Pinpoint the cell where the given text exists, returning its [x, y] midpoint coordinate. 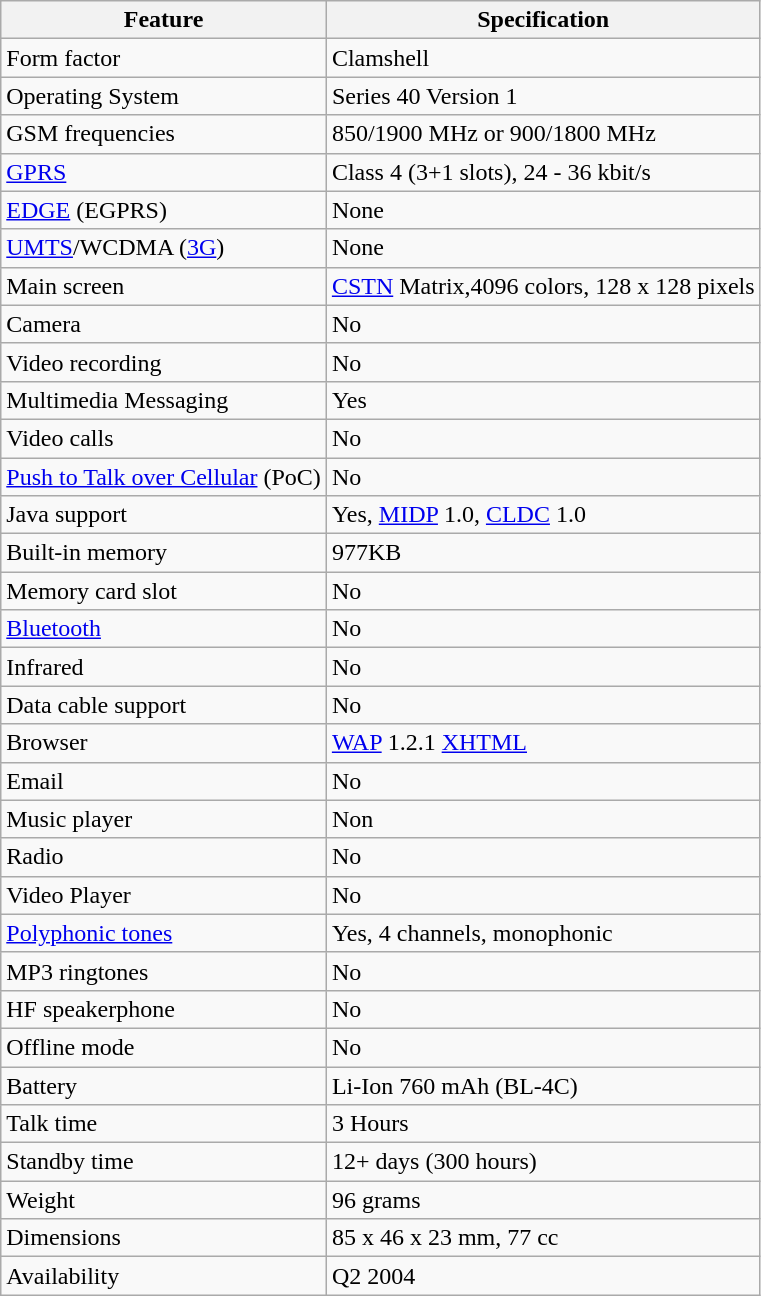
Series 40 Version 1 [543, 96]
Operating System [164, 96]
Multimedia Messaging [164, 400]
Standby time [164, 1162]
Built-in memory [164, 553]
Q2 2004 [543, 1276]
96 grams [543, 1200]
Infrared [164, 667]
Clamshell [543, 58]
Li-Ion 760 mAh (BL-4C) [543, 1085]
Push to Talk over Cellular (PoC) [164, 477]
Data cable support [164, 705]
Main screen [164, 286]
Java support [164, 515]
Memory card slot [164, 591]
Music player [164, 819]
HF speakerphone [164, 1009]
Class 4 (3+1 slots), 24 - 36 kbit/s [543, 172]
Video calls [164, 438]
12+ days (300 hours) [543, 1162]
Availability [164, 1276]
Bluetooth [164, 629]
GSM frequencies [164, 134]
977KB [543, 553]
Weight [164, 1200]
UMTS/WCDMA (3G) [164, 248]
850/1900 MHz or 900/1800 MHz [543, 134]
Video Player [164, 895]
Polyphonic tones [164, 933]
85 x 46 x 23 mm, 77 cc [543, 1238]
Specification [543, 20]
Radio [164, 857]
Dimensions [164, 1238]
Yes, 4 channels, monophonic [543, 933]
EDGE (EGPRS) [164, 210]
Feature [164, 20]
Battery [164, 1085]
Talk time [164, 1124]
Non [543, 819]
Yes, MIDP 1.0, CLDC 1.0 [543, 515]
Browser [164, 743]
Email [164, 781]
Offline mode [164, 1047]
Camera [164, 324]
MP3 ringtones [164, 971]
3 Hours [543, 1124]
WAP 1.2.1 XHTML [543, 743]
CSTN Matrix,4096 colors, 128 x 128 pixels [543, 286]
Video recording [164, 362]
Yes [543, 400]
Form factor [164, 58]
GPRS [164, 172]
